Extract the (x, y) coordinate from the center of the cell holding the provided text.  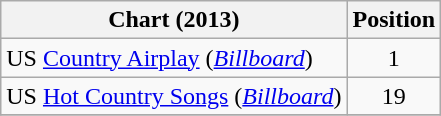
1 (394, 58)
US Hot Country Songs (Billboard) (174, 96)
Chart (2013) (174, 20)
19 (394, 96)
Position (394, 20)
US Country Airplay (Billboard) (174, 58)
